Provide the [x, y] coordinate of the cell's center where the given text is located.  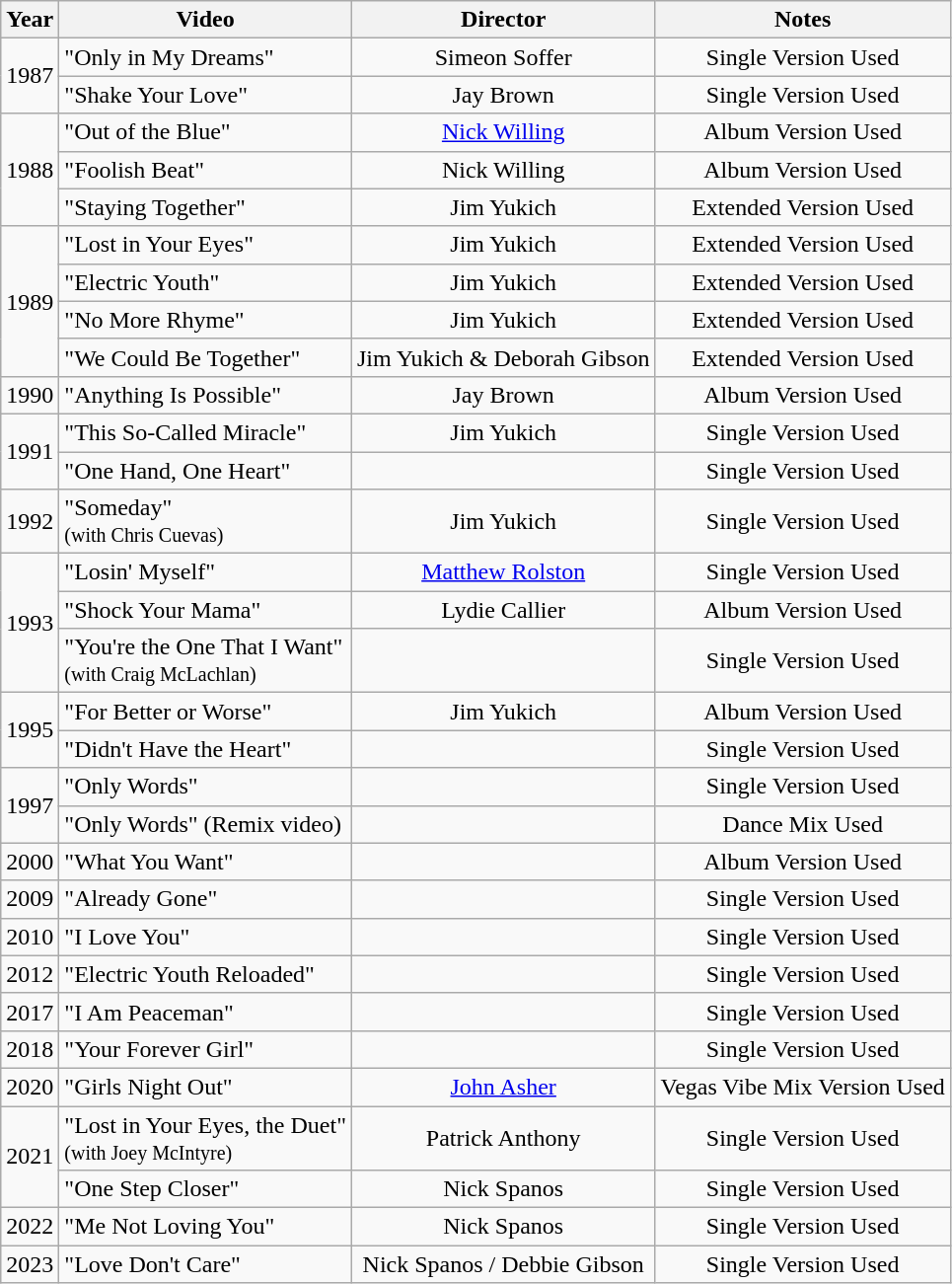
1993 [30, 624]
"Only in My Dreams" [205, 57]
Nick Spanos / Debbie Gibson [503, 1264]
1990 [30, 395]
"Already Gone" [205, 899]
"You're the One That I Want" (with Craig McLachlan) [205, 661]
"What You Want" [205, 862]
Patrick Anthony [503, 1137]
1989 [30, 301]
"We Could Be Together" [205, 357]
Year [30, 20]
1991 [30, 451]
"Staying Together" [205, 207]
"No More Rhyme" [205, 320]
2022 [30, 1227]
"I Am Peaceman" [205, 1012]
"Only Words" (Remix video) [205, 824]
"I Love You" [205, 937]
1992 [30, 521]
"Foolish Beat" [205, 170]
Matthew Rolston [503, 572]
"For Better or Worse" [205, 712]
Simeon Soffer [503, 57]
"Girls Night Out" [205, 1087]
2020 [30, 1087]
1987 [30, 76]
2018 [30, 1049]
"Electric Youth" [205, 282]
"Anything Is Possible" [205, 395]
"This So-Called Miracle" [205, 432]
2017 [30, 1012]
2009 [30, 899]
"Losin' Myself" [205, 572]
"Your Forever Girl" [205, 1049]
"Shock Your Mama" [205, 610]
Vegas Vibe Mix Version Used [803, 1087]
"Lost in Your Eyes, the Duet" (with Joey McIntyre) [205, 1137]
1995 [30, 730]
1988 [30, 170]
2021 [30, 1157]
"Me Not Loving You" [205, 1227]
Dance Mix Used [803, 824]
"Lost in Your Eyes" [205, 245]
Jim Yukich & Deborah Gibson [503, 357]
"Someday" (with Chris Cuevas) [205, 521]
"Out of the Blue" [205, 132]
"Electric Youth Reloaded" [205, 974]
2010 [30, 937]
Lydie Callier [503, 610]
2023 [30, 1264]
"One Hand, One Heart" [205, 471]
Director [503, 20]
"Shake Your Love" [205, 95]
John Asher [503, 1087]
"Love Don't Care" [205, 1264]
Video [205, 20]
"Only Words" [205, 787]
2012 [30, 974]
Notes [803, 20]
"One Step Closer" [205, 1189]
1997 [30, 805]
"Didn't Have the Heart" [205, 749]
2000 [30, 862]
